Output the (x, y) coordinate of the center of the cell containing the given text.  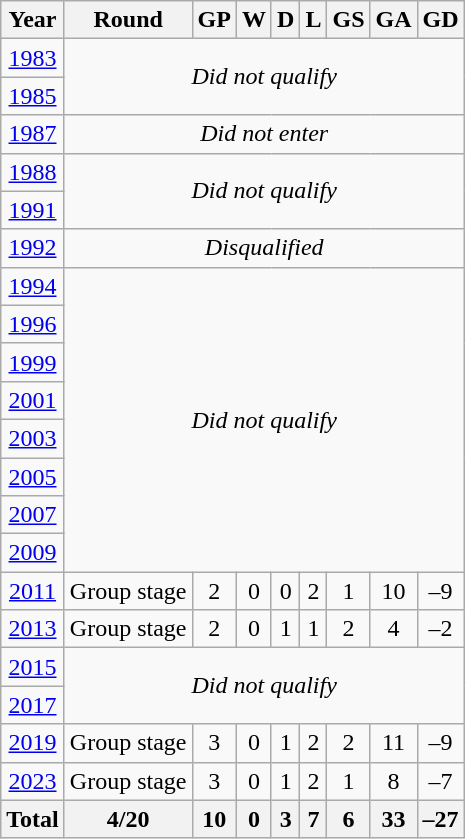
GD (440, 20)
L (314, 20)
1992 (33, 248)
33 (394, 819)
2003 (33, 438)
2019 (33, 743)
1985 (33, 96)
2009 (33, 553)
1991 (33, 210)
2011 (33, 591)
Did not enter (264, 134)
GS (348, 20)
2001 (33, 400)
GP (214, 20)
1987 (33, 134)
Year (33, 20)
D (285, 20)
1996 (33, 324)
8 (394, 781)
GA (394, 20)
1983 (33, 58)
11 (394, 743)
–7 (440, 781)
7 (314, 819)
1994 (33, 286)
W (254, 20)
–2 (440, 629)
4/20 (128, 819)
1999 (33, 362)
2007 (33, 515)
2005 (33, 477)
Round (128, 20)
2013 (33, 629)
2015 (33, 667)
Disqualified (264, 248)
1988 (33, 172)
4 (394, 629)
Total (33, 819)
2023 (33, 781)
2017 (33, 705)
6 (348, 819)
–27 (440, 819)
